Identify which cell holds the provided text, then report its [X, Y] central coordinate. 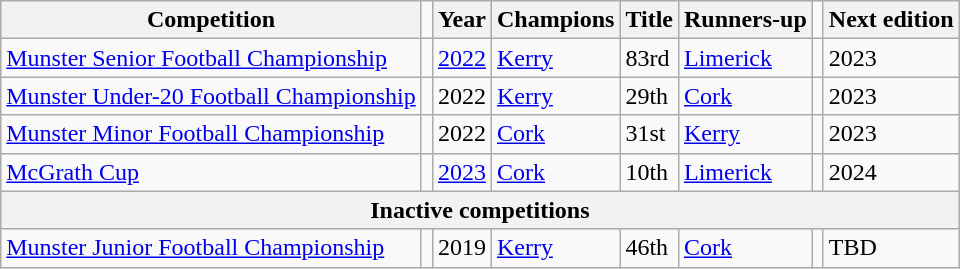
Munster Junior Football Championship [212, 248]
Munster Minor Football Championship [212, 134]
McGrath Cup [212, 172]
Munster Under-20 Football Championship [212, 96]
Year [462, 20]
46th [650, 248]
Inactive competitions [480, 210]
Competition [212, 20]
Next edition [891, 20]
29th [650, 96]
Munster Senior Football Championship [212, 58]
Champions [555, 20]
2019 [462, 248]
83rd [650, 58]
Title [650, 20]
TBD [891, 248]
Runners-up [745, 20]
2024 [891, 172]
31st [650, 134]
10th [650, 172]
